Search for the cell housing the specified text and yield its (X, Y) center coordinate. 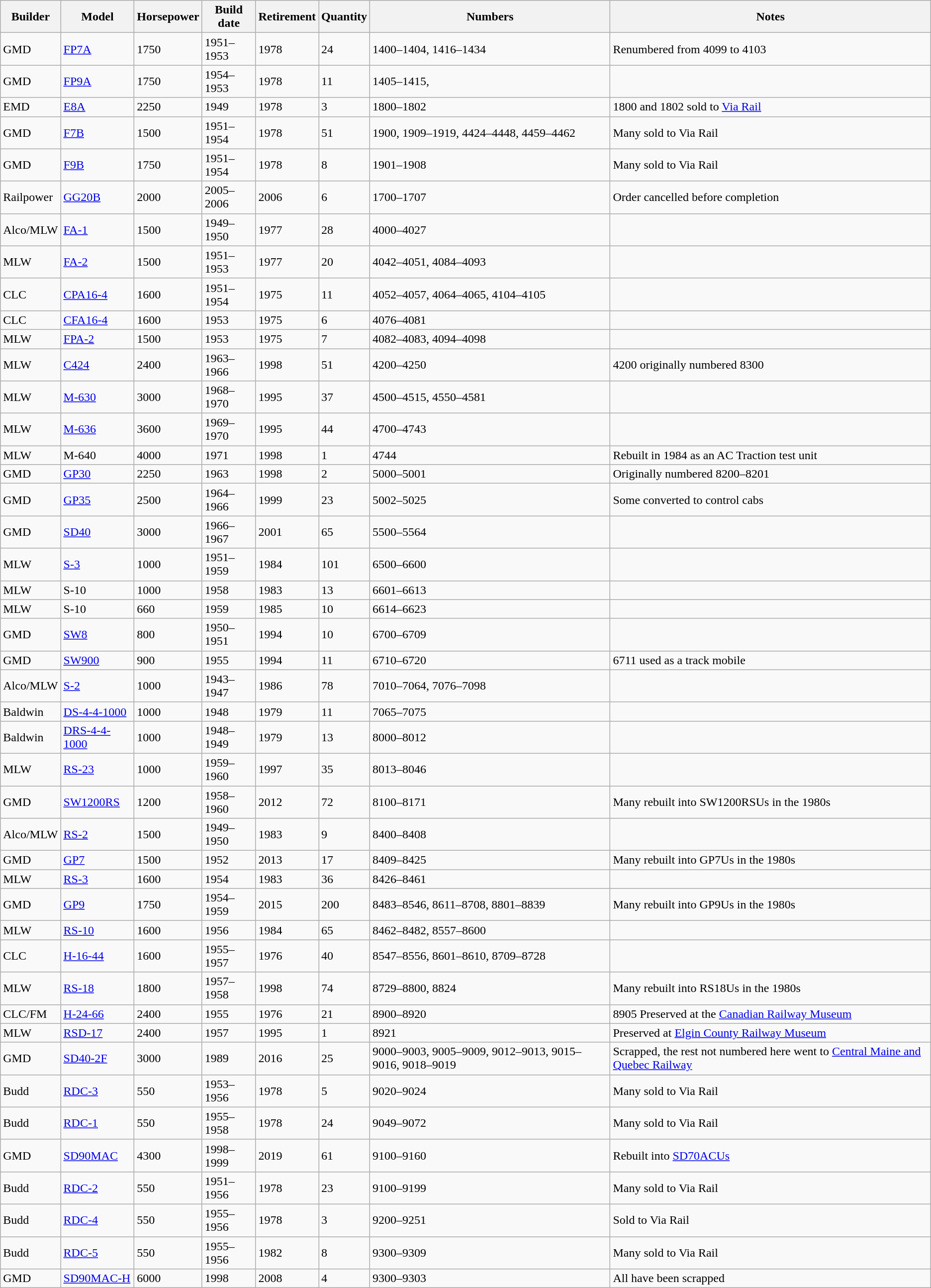
M-636 (97, 430)
Scrapped, the rest not numbered here went to Central Maine and Quebec Railway (770, 1059)
28 (344, 230)
8462–8482, 8557–8600 (490, 930)
1950–1951 (229, 635)
M-630 (97, 397)
M-640 (97, 455)
RDC-2 (97, 1188)
9200–9251 (490, 1220)
1957–1958 (229, 988)
6500–6600 (490, 564)
1958–1960 (229, 802)
1955–1957 (229, 956)
5002–5025 (490, 499)
1971 (229, 455)
F7B (97, 132)
RDC-5 (97, 1253)
20 (344, 262)
1957 (229, 1033)
7010–7064, 7076–7098 (490, 686)
1948 (229, 711)
2500 (168, 499)
1800 and 1802 sold to Via Rail (770, 107)
2000 (168, 197)
5000–5001 (490, 474)
GG20B (97, 197)
EMD (31, 107)
1954–1953 (229, 82)
FA-1 (97, 230)
RDC-3 (97, 1090)
36 (344, 879)
1954 (229, 879)
1954–1959 (229, 904)
6700–6709 (490, 635)
61 (344, 1155)
21 (344, 1014)
1948–1949 (229, 737)
SW8 (97, 635)
900 (168, 660)
1997 (287, 769)
RS-10 (97, 930)
Originally numbered 8200–8201 (770, 474)
Quantity (344, 17)
8483–8546, 8611–8708, 8801–8839 (490, 904)
4500–4515, 4550–4581 (490, 397)
17 (344, 860)
Notes (770, 17)
4000 (168, 455)
RS-18 (97, 988)
GP7 (97, 860)
101 (344, 564)
Order cancelled before completion (770, 197)
SD40 (97, 532)
1900, 1909–1919, 4424–4448, 4459–4462 (490, 132)
FP9A (97, 82)
2006 (287, 197)
Preserved at Elgin County Railway Museum (770, 1033)
CLC/FM (31, 1014)
9 (344, 835)
9049–9072 (490, 1123)
2005–2006 (229, 197)
3600 (168, 430)
1943–1947 (229, 686)
All have been scrapped (770, 1279)
35 (344, 769)
2013 (287, 860)
RDC-1 (97, 1123)
RS-3 (97, 879)
RSD-17 (97, 1033)
74 (344, 988)
1951–1959 (229, 564)
F9B (97, 165)
Retirement (287, 17)
4700–4743 (490, 430)
8409–8425 (490, 860)
Rebuilt in 1984 as an AC Traction test unit (770, 455)
FP7A (97, 49)
SD40-2F (97, 1059)
4744 (490, 455)
1958 (229, 590)
6000 (168, 1279)
1969–1970 (229, 430)
1405–1415, (490, 82)
1982 (287, 1253)
800 (168, 635)
40 (344, 956)
2001 (287, 532)
4042–4051, 4084–4093 (490, 262)
1959–1960 (229, 769)
Some converted to control cabs (770, 499)
1985 (287, 609)
8547–8556, 8601–8610, 8709–8728 (490, 956)
4 (344, 1279)
4200 originally numbered 8300 (770, 364)
1952 (229, 860)
E8A (97, 107)
GP35 (97, 499)
37 (344, 397)
Renumbered from 4099 to 4103 (770, 49)
7065–7075 (490, 711)
1700–1707 (490, 197)
9000–9003, 9005–9009, 9012–9013, 9015–9016, 9018–9019 (490, 1059)
4082–4083, 4094–4098 (490, 339)
25 (344, 1059)
Rebuilt into SD70ACUs (770, 1155)
2 (344, 474)
9300–9309 (490, 1253)
4052–4057, 4064–4065, 4104–4105 (490, 295)
2016 (287, 1059)
Many rebuilt into GP7Us in the 1980s (770, 860)
FPA-2 (97, 339)
4076–4081 (490, 320)
H-16-44 (97, 956)
Many rebuilt into SW1200RSUs in the 1980s (770, 802)
2012 (287, 802)
FA-2 (97, 262)
Numbers (490, 17)
H-24-66 (97, 1014)
1986 (287, 686)
1959 (229, 609)
8013–8046 (490, 769)
1953–1956 (229, 1090)
4000–4027 (490, 230)
7 (344, 339)
GP9 (97, 904)
2019 (287, 1155)
Horsepower (168, 17)
1400–1404, 1416–1434 (490, 49)
2008 (287, 1279)
Builder (31, 17)
9020–9024 (490, 1090)
8000–8012 (490, 737)
RS-2 (97, 835)
1964–1966 (229, 499)
4200–4250 (490, 364)
8100–8171 (490, 802)
72 (344, 802)
Many rebuilt into GP9Us in the 1980s (770, 904)
6601–6613 (490, 590)
78 (344, 686)
SW900 (97, 660)
4300 (168, 1155)
1963–1966 (229, 364)
2015 (287, 904)
6710–6720 (490, 660)
DRS-4-4-1000 (97, 737)
1800–1802 (490, 107)
SW1200RS (97, 802)
SD90MAC (97, 1155)
1901–1908 (490, 165)
RS-23 (97, 769)
1956 (229, 930)
200 (344, 904)
1966–1967 (229, 532)
8729–8800, 8824 (490, 988)
660 (168, 609)
Railpower (31, 197)
CPA16-4 (97, 295)
DS-4-4-1000 (97, 711)
9100–9160 (490, 1155)
1968–1970 (229, 397)
Many rebuilt into RS18Us in the 1980s (770, 988)
5 (344, 1090)
8900–8920 (490, 1014)
8426–8461 (490, 879)
6614–6623 (490, 609)
8921 (490, 1033)
C424 (97, 364)
9100–9199 (490, 1188)
CFA16-4 (97, 320)
1999 (287, 499)
S-2 (97, 686)
1200 (168, 802)
Sold to Via Rail (770, 1220)
SD90MAC-H (97, 1279)
1949 (229, 107)
RDC-4 (97, 1220)
Build date (229, 17)
1955–1958 (229, 1123)
5500–5564 (490, 532)
Model (97, 17)
8905 Preserved at the Canadian Railway Museum (770, 1014)
1989 (229, 1059)
1800 (168, 988)
44 (344, 430)
8400–8408 (490, 835)
1998–1999 (229, 1155)
S-3 (97, 564)
1951–1956 (229, 1188)
6711 used as a track mobile (770, 660)
9300–9303 (490, 1279)
1963 (229, 474)
GP30 (97, 474)
